Locate the cell with the specified text and output its [x, y] center coordinate. 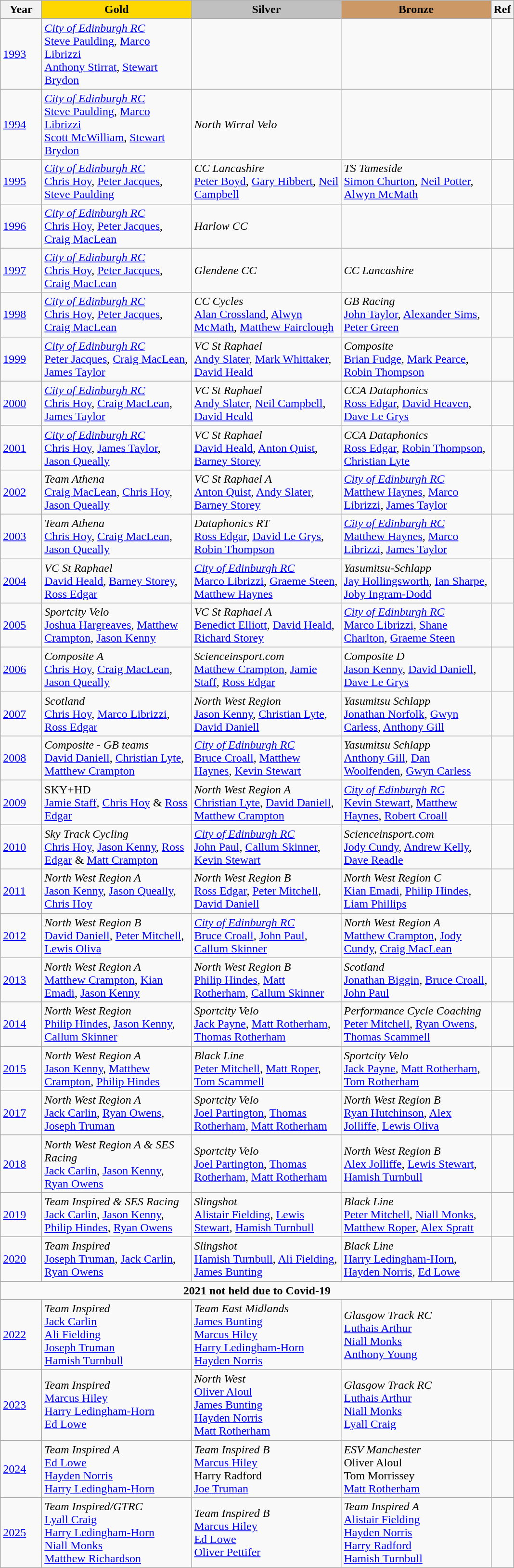
1993 [21, 54]
Glendene CC [267, 270]
2025 [21, 1533]
North West Region AJack Carlin, Ryan Owens, Joseph Truman [116, 1113]
SlingshotHamish Turnbull, Ali Fielding, James Bunting [267, 1259]
Black LinePeter Mitchell, Niall Monks, Matthew Roper, Alex Spratt [416, 1214]
Team AthenaCraig MacLean, Chris Hoy, Jason Queally [116, 492]
2017 [21, 1113]
2007 [21, 714]
Team InspiredJack Carlin Ali Fielding Joseph Truman Hamish Turnbull [116, 1335]
North West Region BAlex Jolliffe, Lewis Stewart, Hamish Turnbull [416, 1164]
2010 [21, 847]
Yasumitsu Schlapp Jonathan Norfolk, Gwyn Carless, Anthony Gill [416, 714]
Composite DJason Kenny, David Daniell, Dave Le Grys [416, 670]
City of Edinburgh RCKevin Stewart, Matthew Haynes, Robert Croall [416, 803]
Team AthenaChris Hoy, Craig MacLean, Jason Queally [116, 536]
Team Inspired BMarcus HileyEd LoweOliver Pettifer [267, 1533]
Harlow CC [267, 226]
2009 [21, 803]
1997 [21, 270]
Composite Brian Fudge, Mark Pearce, Robin Thompson [416, 359]
Black LinePeter Mitchell, Matt Roper, Tom Scammell [267, 1068]
CC Lancashire [416, 270]
Composite AChris Hoy, Craig MacLean, Jason Queally [116, 670]
2020 [21, 1259]
2015 [21, 1068]
2003 [21, 536]
North West Region AJason Kenny, Jason Queally, Chris Hoy [116, 891]
2006 [21, 670]
Black LineHarry Ledingham-Horn, Hayden Norris, Ed Lowe [416, 1259]
ScotlandChris Hoy, Marco Librizzi, Ross Edgar [116, 714]
VC St RaphaelAndy Slater, Mark Whittaker, David Heald [267, 359]
2011 [21, 891]
2021 not held due to Covid-19 [257, 1291]
Sportcity Velo Jack Payne, Matt Rotherham, Thomas Rotherham [267, 1024]
Dataphonics RTRoss Edgar, David Le Grys, Robin Thompson [267, 536]
2005 [21, 625]
North West Region A & SES RacingJack Carlin, Jason Kenny, Ryan Owens [116, 1164]
North West Region CKian Emadi, Philip Hindes, Liam Phillips [416, 891]
VC St RaphaelDavid Heald, Anton Quist, Barney Storey [267, 448]
Team Inspired & SES RacingJack Carlin, Jason Kenny, Philip Hindes, Ryan Owens [116, 1214]
VC St RaphaelDavid Heald, Barney Storey, Ross Edgar [116, 581]
North West Region BPhilip Hindes, Matt Rotherham, Callum Skinner [267, 980]
North West Region BRoss Edgar, Peter Mitchell, David Daniell [267, 891]
North West Region Jason Kenny, Christian Lyte, David Daniell [267, 714]
City of Edinburgh RCBruce Croall, Matthew Haynes, Kevin Stewart [267, 758]
CC CyclesAlan Crossland, Alwyn McMath, Matthew Fairclough [267, 315]
Scienceinsport.comJody Cundy, Andrew Kelly, Dave Readle [416, 847]
Silver [267, 10]
City of Edinburgh RCMarco Librizzi, Shane Charlton, Graeme Steen [416, 625]
City of Edinburgh RCChris Hoy, Peter Jacques, Steve Paulding [116, 182]
1994 [21, 124]
North West Region AMatthew Crampton, Kian Emadi, Jason Kenny [116, 980]
GB Racing John Taylor, Alexander Sims, Peter Green [416, 315]
North WestOliver Aloul James Bunting Hayden NorrisMatt Rotherham [267, 1405]
Team Inspired AAlistair FieldingHayden NorrisHarry RadfordHamish Turnbull [416, 1533]
Team Inspired/GTRCLyall CraigHarry Ledingham-HornNiall MonksMatthew Richardson [116, 1533]
Team Inspired AEd LoweHayden NorrisHarry Ledingham-Horn [116, 1469]
2023 [21, 1405]
North Wirral Velo [267, 124]
2014 [21, 1024]
Glasgow Track RCLuthais Arthur Niall Monks Anthony Young [416, 1335]
2002 [21, 492]
1998 [21, 315]
VC St RaphaelAndy Slater, Neil Campbell, David Heald [267, 403]
Yasumitsu-SchlappJay Hollingsworth, Ian Sharpe, Joby Ingram-Dodd [416, 581]
Team Inspired BMarcus HileyHarry RadfordJoe Truman [267, 1469]
City of Edinburgh RCChris Hoy, Craig MacLean, James Taylor [116, 403]
Glasgow Track RCLuthais Arthur Niall Monks Lyall Craig [416, 1405]
2022 [21, 1335]
2008 [21, 758]
City of Edinburgh RCChris Hoy, James Taylor, Jason Queally [116, 448]
Sky Track CyclingChris Hoy, Jason Kenny, Ross Edgar & Matt Crampton [116, 847]
CC LancashirePeter Boyd, Gary Hibbert, Neil Campbell [267, 182]
Bronze [416, 10]
2018 [21, 1164]
VC St Raphael ABenedict Elliott, David Heald, Richard Storey [267, 625]
Ref [502, 10]
City of Edinburgh RCBruce Croall, John Paul, Callum Skinner [267, 936]
CCA Dataphonics Ross Edgar, Robin Thompson, Christian Lyte [416, 448]
2012 [21, 936]
1995 [21, 182]
Team InspiredMarcus Hiley Harry Ledingham-Horn Ed Lowe [116, 1405]
Performance Cycle CoachingPeter Mitchell, Ryan Owens, Thomas Scammell [416, 1024]
Sportcity Velo Jack Payne, Matt Rotherham, Tom Rotherham [416, 1068]
2001 [21, 448]
CCA DataphonicsRoss Edgar, David Heaven, Dave Le Grys [416, 403]
North West Region A Jason Kenny, Matthew Crampton, Philip Hindes [116, 1068]
City of Edinburgh RCSteve Paulding, Marco Librizzi Scott McWilliam, Stewart Brydon [116, 124]
Team East MidlandsJames Bunting Marcus Hiley Harry Ledingham-Horn Hayden Norris [267, 1335]
SlingshotAlistair Fielding, Lewis Stewart, Hamish Turnbull [267, 1214]
Composite - GB teamsDavid Daniell, Christian Lyte, Matthew Crampton [116, 758]
Scienceinsport.comMatthew Crampton, Jamie Staff, Ross Edgar [267, 670]
Team InspiredJoseph Truman, Jack Carlin, Ryan Owens [116, 1259]
2013 [21, 980]
Yasumitsu SchlappAnthony Gill, Dan Woolfenden, Gwyn Carless [416, 758]
VC St Raphael AAnton Quist, Andy Slater, Barney Storey [267, 492]
City of Edinburgh RCMarco Librizzi, Graeme Steen, Matthew Haynes [267, 581]
North West Region BDavid Daniell, Peter Mitchell, Lewis Oliva [116, 936]
2004 [21, 581]
TS TamesideSimon Churton, Neil Potter, Alwyn McMath [416, 182]
North West RegionPhilip Hindes, Jason Kenny, Callum Skinner [116, 1024]
City of Edinburgh RCSteve Paulding, Marco Librizzi Anthony Stirrat, Stewart Brydon [116, 54]
City of Edinburgh RCPeter Jacques, Craig MacLean, James Taylor [116, 359]
North West Region AMatthew Crampton, Jody Cundy, Craig MacLean [416, 936]
2000 [21, 403]
2019 [21, 1214]
City of Edinburgh RCJohn Paul, Callum Skinner, Kevin Stewart [267, 847]
North West Region AChristian Lyte, David Daniell, Matthew Crampton [267, 803]
1996 [21, 226]
1999 [21, 359]
Sportcity VeloJoel Partington, Thomas Rotherham, Matt Rotherham [267, 1113]
Sportcity VeloJoshua Hargreaves, Matthew Crampton, Jason Kenny [116, 625]
North West Region BRyan Hutchinson, Alex Jolliffe, Lewis Oliva [416, 1113]
ScotlandJonathan Biggin, Bruce Croall, John Paul [416, 980]
SKY+HDJamie Staff, Chris Hoy & Ross Edgar [116, 803]
Gold [116, 10]
2024 [21, 1469]
Sportcity Velo Joel Partington, Thomas Rotherham, Matt Rotherham [267, 1164]
ESV ManchesterOliver AloulTom MorrisseyMatt Rotherham [416, 1469]
Year [21, 10]
